Determine the [x, y] coordinate at the center of the cell enclosing the given text.  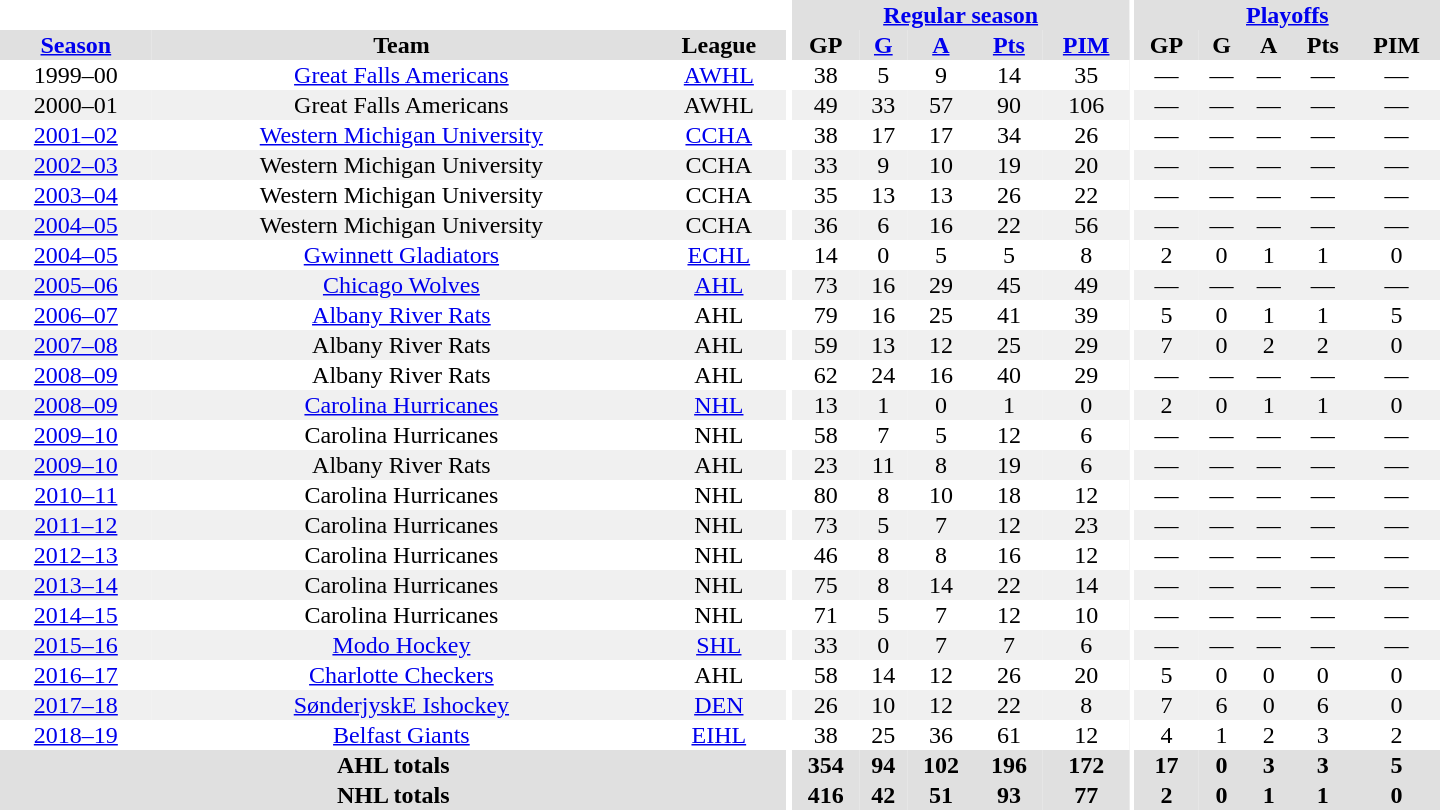
90 [1009, 105]
80 [826, 495]
Modo Hockey [402, 645]
Playoffs [1288, 15]
40 [1009, 375]
354 [826, 765]
61 [1009, 735]
2011–12 [76, 525]
ECHL [718, 255]
57 [941, 105]
416 [826, 795]
Season [76, 45]
45 [1009, 285]
League [718, 45]
Chicago Wolves [402, 285]
102 [941, 765]
75 [826, 585]
2014–15 [76, 615]
46 [826, 555]
SHL [718, 645]
42 [884, 795]
94 [884, 765]
4 [1166, 735]
2003–04 [76, 195]
2017–18 [76, 705]
EIHL [718, 735]
34 [1009, 135]
Gwinnett Gladiators [402, 255]
DEN [718, 705]
39 [1086, 315]
NHL totals [394, 795]
AHL totals [394, 765]
11 [884, 465]
2012–13 [76, 555]
41 [1009, 315]
196 [1009, 765]
Belfast Giants [402, 735]
Team [402, 45]
2006–07 [76, 315]
93 [1009, 795]
77 [1086, 795]
1999–00 [76, 75]
2013–14 [76, 585]
2002–03 [76, 165]
51 [941, 795]
59 [826, 345]
62 [826, 375]
79 [826, 315]
2018–19 [76, 735]
SønderjyskE Ishockey [402, 705]
56 [1086, 225]
18 [1009, 495]
2005–06 [76, 285]
2016–17 [76, 675]
2007–08 [76, 345]
Regular season [961, 15]
Charlotte Checkers [402, 675]
2001–02 [76, 135]
24 [884, 375]
71 [826, 615]
172 [1086, 765]
2015–16 [76, 645]
2000–01 [76, 105]
106 [1086, 105]
2010–11 [76, 495]
